Find where the given text appears and provide that cell's center as [X, Y] coordinate. 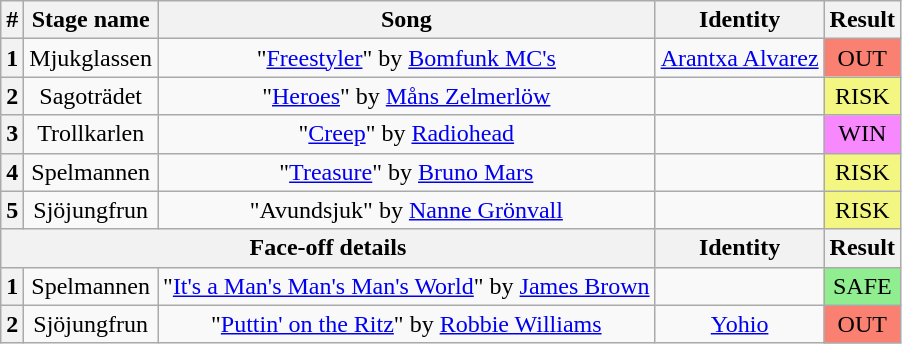
4 [12, 172]
Yohio [740, 324]
"Heroes" by Måns Zelmerlöw [407, 96]
"It's a Man's Man's Man's World" by James Brown [407, 286]
"Freestyler" by Bomfunk MC's [407, 58]
"Creep" by Radiohead [407, 134]
Trollkarlen [91, 134]
Mjukglassen [91, 58]
"Treasure" by Bruno Mars [407, 172]
Arantxa Alvarez [740, 58]
Face-off details [328, 248]
5 [12, 210]
Sagoträdet [91, 96]
SAFE [862, 286]
Song [407, 20]
Stage name [91, 20]
# [12, 20]
WIN [862, 134]
3 [12, 134]
"Puttin' on the Ritz" by Robbie Williams [407, 324]
"Avundsjuk" by Nanne Grönvall [407, 210]
